Pinpoint the cell where the given text exists, returning its [x, y] midpoint coordinate. 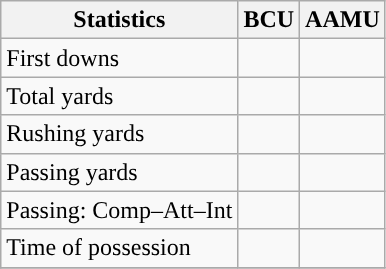
Statistics [120, 20]
Rushing yards [120, 134]
BCU [269, 20]
First downs [120, 58]
Passing yards [120, 172]
AAMU [343, 20]
Total yards [120, 96]
Passing: Comp–Att–Int [120, 210]
Time of possession [120, 248]
